From the cell containing the given text, extract its center point as (x, y) coordinate. 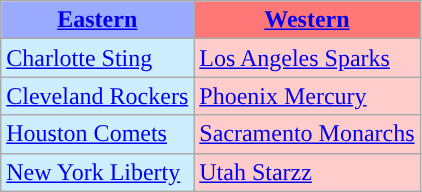
Cleveland Rockers (98, 96)
Charlotte Sting (98, 58)
Houston Comets (98, 134)
Phoenix Mercury (307, 96)
Utah Starzz (307, 172)
New York Liberty (98, 172)
Western (307, 20)
Eastern (98, 20)
Sacramento Monarchs (307, 134)
Los Angeles Sparks (307, 58)
